Pinpoint the cell where the given text exists, returning its (X, Y) midpoint coordinate. 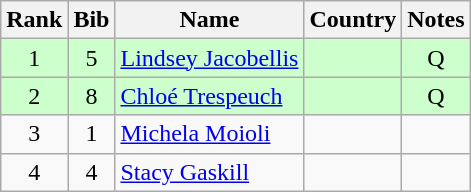
5 (92, 58)
Michela Moioli (210, 134)
Name (210, 20)
Stacy Gaskill (210, 172)
Lindsey Jacobellis (210, 58)
Bib (92, 20)
3 (34, 134)
Rank (34, 20)
Country (353, 20)
Chloé Trespeuch (210, 96)
2 (34, 96)
Notes (436, 20)
8 (92, 96)
